Search for the cell housing the specified text and yield its [X, Y] center coordinate. 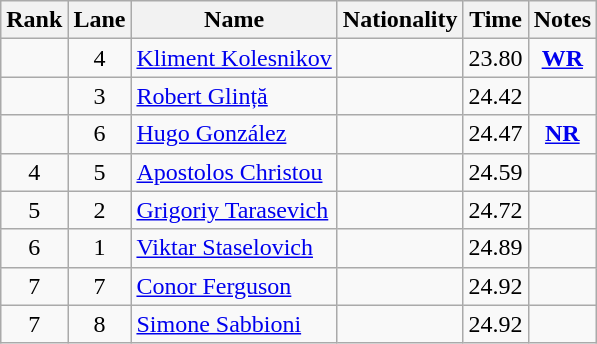
24.47 [496, 134]
Robert Glință [234, 96]
Time [496, 20]
NR [562, 134]
23.80 [496, 58]
Grigoriy Tarasevich [234, 210]
2 [100, 210]
Lane [100, 20]
24.72 [496, 210]
WR [562, 58]
Notes [562, 20]
Hugo González [234, 134]
Viktar Staselovich [234, 248]
Rank [34, 20]
1 [100, 248]
3 [100, 96]
Conor Ferguson [234, 286]
8 [100, 324]
24.42 [496, 96]
24.89 [496, 248]
Nationality [400, 20]
Kliment Kolesnikov [234, 58]
Name [234, 20]
24.59 [496, 172]
Simone Sabbioni [234, 324]
Apostolos Christou [234, 172]
